Capture the cell that displays the provided text and extract its (x, y) central coordinate. 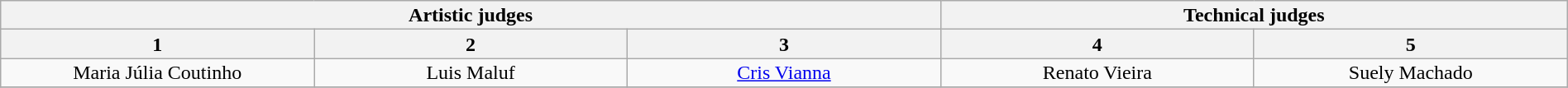
3 (784, 44)
Suely Machado (1411, 72)
Renato Vieira (1097, 72)
1 (157, 44)
Technical judges (1254, 15)
4 (1097, 44)
2 (471, 44)
Maria Júlia Coutinho (157, 72)
Artistic judges (471, 15)
Cris Vianna (784, 72)
Luis Maluf (471, 72)
5 (1411, 44)
